Capture the cell that displays the provided text and extract its (x, y) central coordinate. 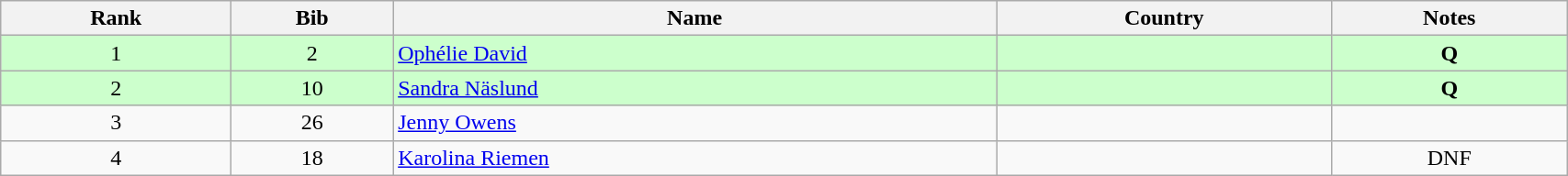
Jenny Owens (694, 123)
1 (116, 53)
4 (116, 158)
Name (694, 18)
Karolina Riemen (694, 158)
18 (312, 158)
3 (116, 123)
Rank (116, 18)
26 (312, 123)
Bib (312, 18)
Sandra Näslund (694, 88)
10 (312, 88)
DNF (1450, 158)
Ophélie David (694, 53)
Notes (1450, 18)
Country (1165, 18)
